Find where the given text appears and provide that cell's center as [x, y] coordinate. 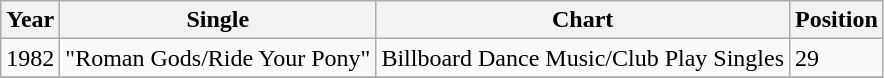
Chart [583, 20]
1982 [30, 58]
Position [837, 20]
29 [837, 58]
Single [218, 20]
"Roman Gods/Ride Your Pony" [218, 58]
Billboard Dance Music/Club Play Singles [583, 58]
Year [30, 20]
